Determine the [x, y] coordinate at the center of the cell enclosing the given text.  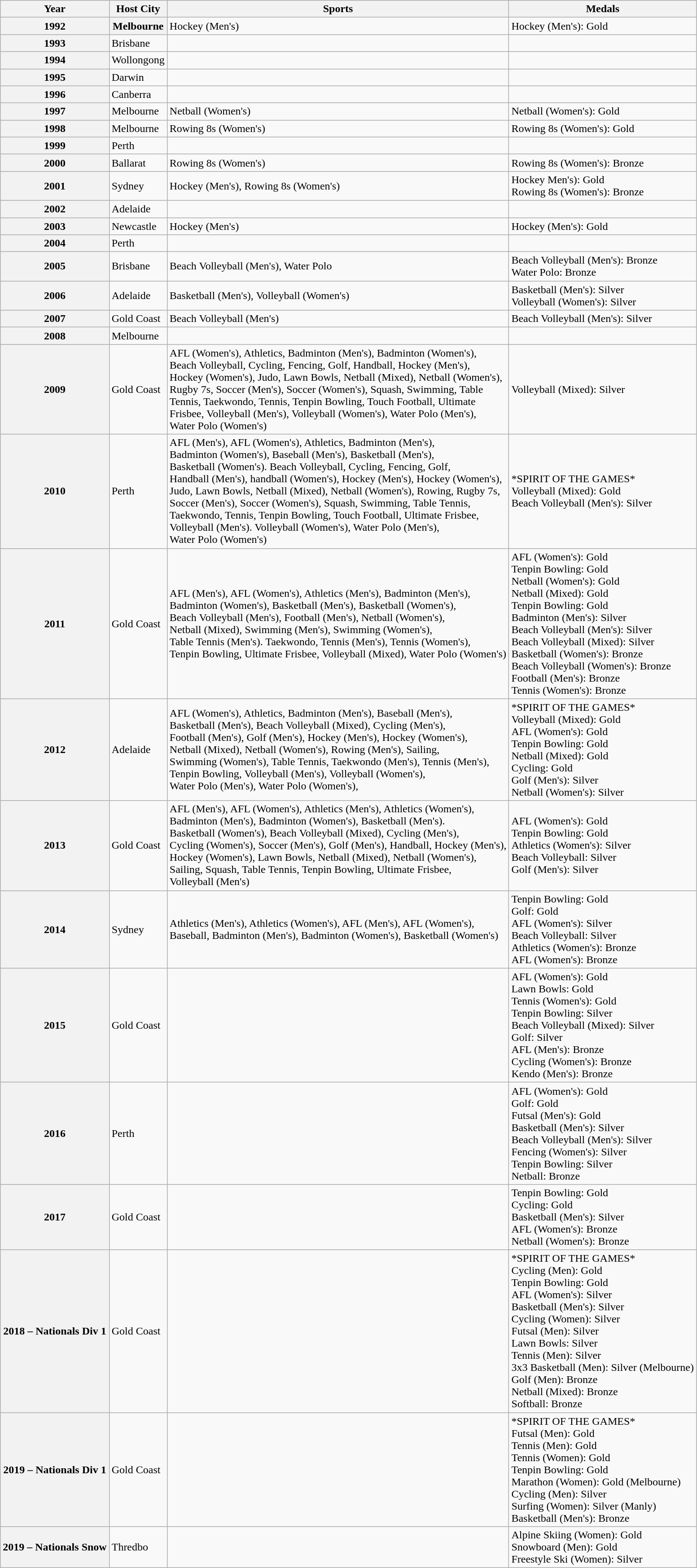
Hockey (Men's), Rowing 8s (Women's) [338, 186]
Tenpin Bowling: GoldGolf: GoldAFL (Women's): SilverBeach Volleyball: SilverAthletics (Women's): BronzeAFL (Women's): Bronze [603, 929]
Wollongong [138, 60]
1993 [55, 43]
2011 [55, 623]
2016 [55, 1133]
Newcastle [138, 226]
Netball (Women's) [338, 111]
Beach Volleyball (Men's) [338, 319]
Alpine Skiing (Women): GoldSnowboard (Men): GoldFreestyle Ski (Women): Silver [603, 1547]
Medals [603, 9]
1998 [55, 128]
Thredbo [138, 1547]
2003 [55, 226]
2008 [55, 336]
2004 [55, 243]
Basketball (Men's), Volleyball (Women's) [338, 295]
Basketball (Men's): SilverVolleyball (Women's): Silver [603, 295]
2006 [55, 295]
1997 [55, 111]
Host City [138, 9]
Darwin [138, 77]
2013 [55, 846]
Tenpin Bowling: GoldCycling: GoldBasketball (Men's): SilverAFL (Women's): BronzeNetball (Women's): Bronze [603, 1217]
2015 [55, 1025]
*SPIRIT OF THE GAMES*Volleyball (Mixed): GoldBeach Volleyball (Men's): Silver [603, 491]
Athletics (Men's), Athletics (Women's), AFL (Men's), AFL (Women's),Baseball, Badminton (Men's), Badminton (Women's), Basketball (Women's) [338, 929]
Year [55, 9]
2012 [55, 750]
2010 [55, 491]
Beach Volleyball (Men's): Silver [603, 319]
Sports [338, 9]
1995 [55, 77]
AFL (Women's): GoldTenpin Bowling: GoldAthletics (Women's): SilverBeach Volleyball: SilverGolf (Men's): Silver [603, 846]
Beach Volleyball (Men's), Water Polo [338, 267]
Ballarat [138, 163]
1996 [55, 94]
Canberra [138, 94]
Netball (Women's): Gold [603, 111]
2005 [55, 267]
2018 – Nationals Div 1 [55, 1331]
Beach Volleyball (Men's): BronzeWater Polo: Bronze [603, 267]
2001 [55, 186]
1994 [55, 60]
Rowing 8s (Women's): Bronze [603, 163]
2019 – Nationals Snow [55, 1547]
2019 – Nationals Div 1 [55, 1470]
2014 [55, 929]
2009 [55, 389]
Hockey Men's): GoldRowing 8s (Women's): Bronze [603, 186]
2007 [55, 319]
2002 [55, 209]
1992 [55, 26]
Rowing 8s (Women's): Gold [603, 128]
2017 [55, 1217]
Volleyball (Mixed): Silver [603, 389]
1999 [55, 145]
2000 [55, 163]
